Identify which cell holds the provided text, then report its [x, y] central coordinate. 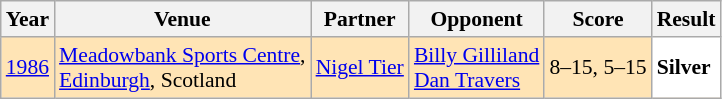
Silver [686, 68]
1986 [28, 68]
Year [28, 19]
Result [686, 19]
Score [598, 19]
Billy Gilliland Dan Travers [476, 68]
Venue [182, 19]
Nigel Tier [360, 68]
Partner [360, 19]
8–15, 5–15 [598, 68]
Opponent [476, 19]
Meadowbank Sports Centre,Edinburgh, Scotland [182, 68]
